Capture the cell that displays the provided text and extract its (x, y) central coordinate. 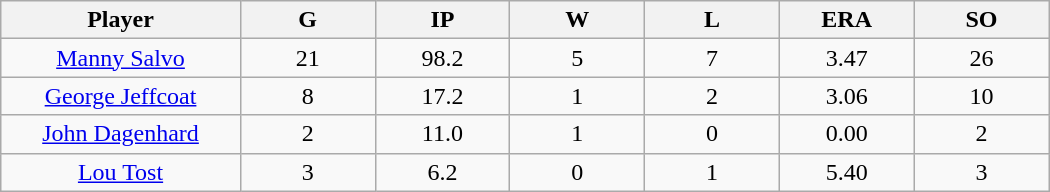
26 (982, 58)
7 (712, 58)
17.2 (442, 96)
98.2 (442, 58)
IP (442, 20)
Lou Tost (121, 172)
10 (982, 96)
Manny Salvo (121, 58)
11.0 (442, 134)
Player (121, 20)
3.47 (846, 58)
0.00 (846, 134)
8 (308, 96)
L (712, 20)
ERA (846, 20)
5.40 (846, 172)
5 (578, 58)
G (308, 20)
21 (308, 58)
6.2 (442, 172)
John Dagenhard (121, 134)
W (578, 20)
George Jeffcoat (121, 96)
SO (982, 20)
3.06 (846, 96)
